Capture the cell that displays the provided text and extract its (X, Y) central coordinate. 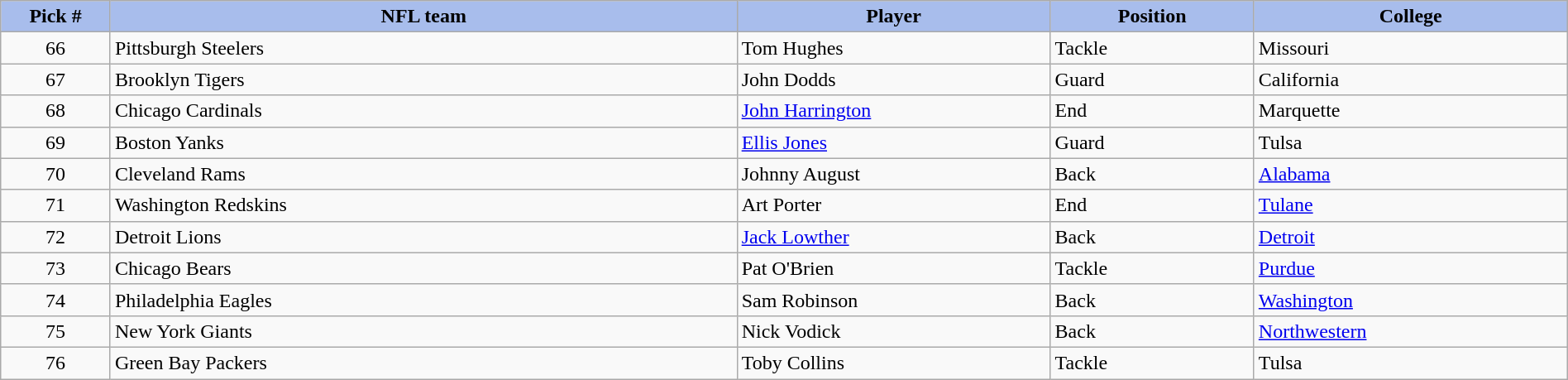
Detroit (1411, 237)
Tulane (1411, 205)
72 (56, 237)
Alabama (1411, 174)
66 (56, 48)
Jack Lowther (893, 237)
74 (56, 300)
Purdue (1411, 268)
Marquette (1411, 111)
Detroit Lions (423, 237)
Position (1152, 17)
Chicago Bears (423, 268)
Missouri (1411, 48)
Green Bay Packers (423, 363)
73 (56, 268)
75 (56, 331)
Washington (1411, 300)
69 (56, 142)
Philadelphia Eagles (423, 300)
Chicago Cardinals (423, 111)
Cleveland Rams (423, 174)
Washington Redskins (423, 205)
Sam Robinson (893, 300)
Ellis Jones (893, 142)
Brooklyn Tigers (423, 79)
67 (56, 79)
70 (56, 174)
Nick Vodick (893, 331)
John Dodds (893, 79)
John Harrington (893, 111)
Johnny August (893, 174)
Pittsburgh Steelers (423, 48)
71 (56, 205)
Pick # (56, 17)
Tom Hughes (893, 48)
Northwestern (1411, 331)
NFL team (423, 17)
College (1411, 17)
68 (56, 111)
Pat O'Brien (893, 268)
Player (893, 17)
Toby Collins (893, 363)
California (1411, 79)
Boston Yanks (423, 142)
76 (56, 363)
Art Porter (893, 205)
New York Giants (423, 331)
